Provide the (x, y) coordinate of the cell's center where the given text is located.  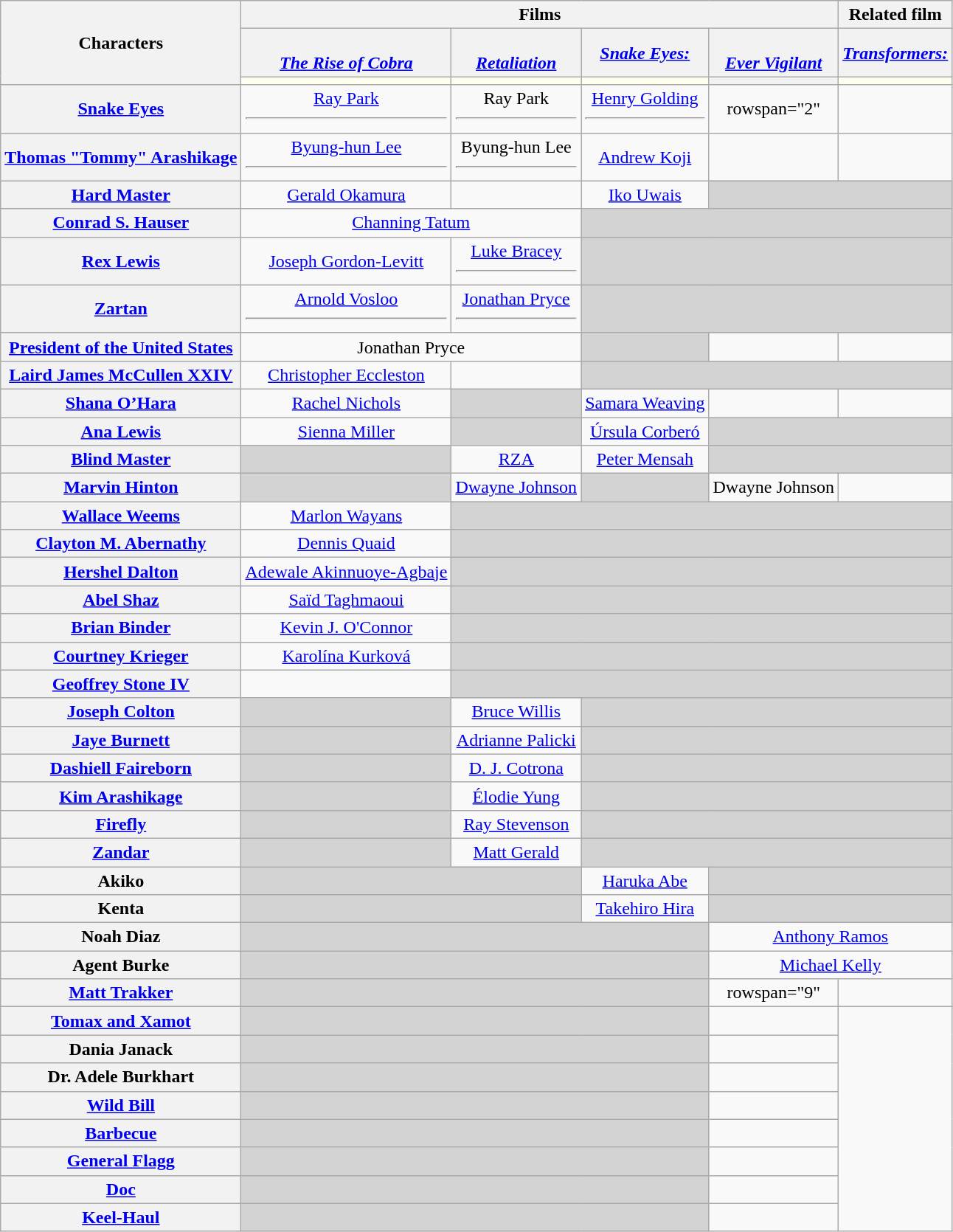
Courtney Krieger (121, 656)
Keel-Haul (121, 1217)
Joseph Colton (121, 712)
Agent Burke (121, 965)
Zartan (121, 308)
RZA (516, 460)
Clayton M. Abernathy (121, 544)
The Rise of Cobra (347, 53)
Noah Diaz (121, 937)
Jaye Burnett (121, 740)
Wild Bill (121, 1105)
Iko Uwais (645, 195)
Characters (121, 43)
Andrew Koji (645, 156)
Channing Tatum (412, 223)
Arnold Vosloo (347, 308)
Henry Golding (645, 109)
Hard Master (121, 195)
Kenta (121, 909)
Dr. Adele Burkhart (121, 1077)
Brian Binder (121, 628)
Úrsula Corberó (645, 432)
Retaliation (516, 53)
Tomax and Xamot (121, 1021)
Dania Janack (121, 1049)
Michael Kelly (831, 965)
Marlon Wayans (347, 516)
Zandar (121, 852)
Rachel Nichols (347, 403)
Matt Gerald (516, 852)
Takehiro Hira (645, 909)
Joseph Gordon-Levitt (347, 261)
rowspan="9" (774, 993)
Conrad S. Hauser (121, 223)
Gerald Okamura (347, 195)
Hershel Dalton (121, 572)
General Flagg (121, 1161)
Transformers: (895, 53)
Geoffrey Stone IV (121, 684)
Kevin J. O'Connor (347, 628)
Related film (895, 15)
Ray Stevenson (516, 824)
Wallace Weems (121, 516)
Christopher Eccleston (347, 375)
Marvin Hinton (121, 488)
President of the United States (121, 347)
Saïd Taghmaoui (347, 600)
Snake Eyes: (645, 53)
Haruka Abe (645, 880)
Karolína Kurková (347, 656)
Ana Lewis (121, 432)
Matt Trakker (121, 993)
Anthony Ramos (831, 937)
Ever Vigilant (774, 53)
Akiko (121, 880)
Shana O’Hara (121, 403)
Adewale Akinnuoye-Agbaje (347, 572)
Snake Eyes (121, 109)
Dashiell Faireborn (121, 768)
Thomas "Tommy" Arashikage (121, 156)
Rex Lewis (121, 261)
Sienna Miller (347, 432)
Barbecue (121, 1133)
Films (540, 15)
Élodie Yung (516, 796)
Kim Arashikage (121, 796)
Firefly (121, 824)
Dennis Quaid (347, 544)
D. J. Cotrona (516, 768)
Luke Bracey (516, 261)
Bruce Willis (516, 712)
Adrianne Palicki (516, 740)
Peter Mensah (645, 460)
rowspan="2" (774, 109)
Abel Shaz (121, 600)
Laird James McCullen XXIV (121, 375)
Samara Weaving (645, 403)
Blind Master (121, 460)
Doc (121, 1189)
